Scan for the cell matching the given text and deliver its (X, Y) coordinate at center. 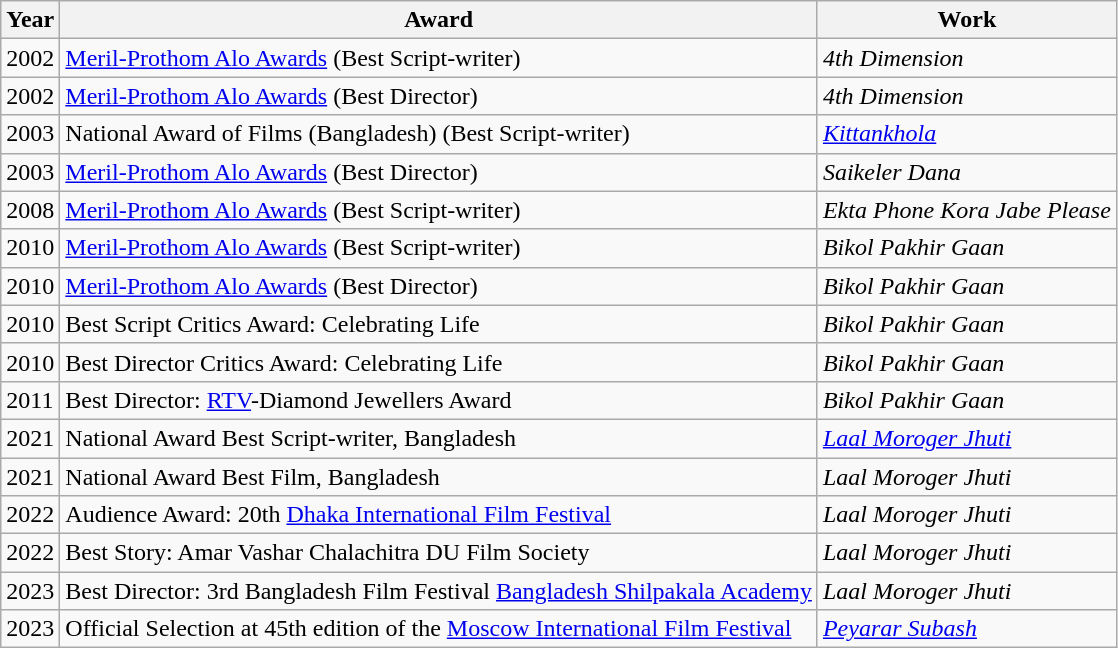
Ekta Phone Kora Jabe Please (966, 210)
2008 (30, 210)
Year (30, 20)
Best Director: RTV-Diamond Jewellers Award (439, 400)
National Award Best Script-writer, Bangladesh (439, 438)
Best Script Critics Award: Celebrating Life (439, 324)
Best Director: 3rd Bangladesh Film Festival Bangladesh Shilpakala Academy (439, 591)
2011 (30, 400)
Award (439, 20)
Saikeler Dana (966, 172)
Best Story: Amar Vashar Chalachitra DU Film Society (439, 553)
Peyarar Subash (966, 629)
Audience Award: 20th Dhaka International Film Festival (439, 515)
Official Selection at 45th edition of the Moscow International Film Festival (439, 629)
National Award of Films (Bangladesh) (Best Script-writer) (439, 134)
Work (966, 20)
Kittankhola (966, 134)
Best Director Critics Award: Celebrating Life (439, 362)
National Award Best Film, Bangladesh (439, 477)
